Scan for the cell matching the given text and deliver its (x, y) coordinate at center. 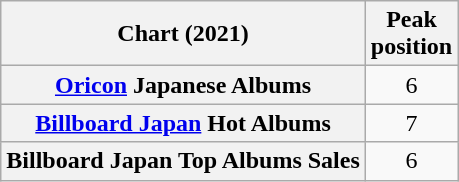
Oricon Japanese Albums (184, 85)
Billboard Japan Top Albums Sales (184, 161)
Billboard Japan Hot Albums (184, 123)
Peak position (411, 34)
7 (411, 123)
Chart (2021) (184, 34)
